Pinpoint the cell where the given text exists, returning its (x, y) midpoint coordinate. 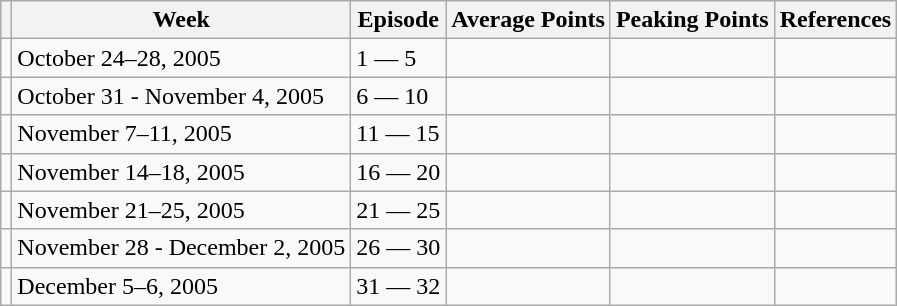
Episode (398, 20)
References (836, 20)
11 — 15 (398, 134)
26 — 30 (398, 248)
1 — 5 (398, 58)
Peaking Points (692, 20)
November 21–25, 2005 (182, 210)
31 — 32 (398, 286)
November 28 - December 2, 2005 (182, 248)
16 — 20 (398, 172)
November 7–11, 2005 (182, 134)
October 24–28, 2005 (182, 58)
Average Points (528, 20)
October 31 - November 4, 2005 (182, 96)
6 — 10 (398, 96)
November 14–18, 2005 (182, 172)
21 — 25 (398, 210)
Week (182, 20)
December 5–6, 2005 (182, 286)
